Scan for the cell matching the given text and deliver its [x, y] coordinate at center. 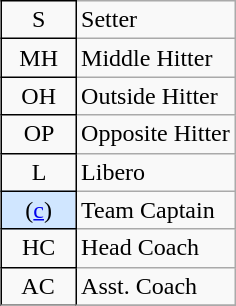
(c) [39, 210]
Outside Hitter [156, 96]
OH [39, 96]
MH [39, 58]
AC [39, 286]
HC [39, 248]
Setter [156, 20]
Team Captain [156, 210]
L [39, 172]
Asst. Coach [156, 286]
S [39, 20]
Middle Hitter [156, 58]
Libero [156, 172]
Opposite Hitter [156, 134]
OP [39, 134]
Head Coach [156, 248]
